Identify which cell holds the provided text, then report its (x, y) central coordinate. 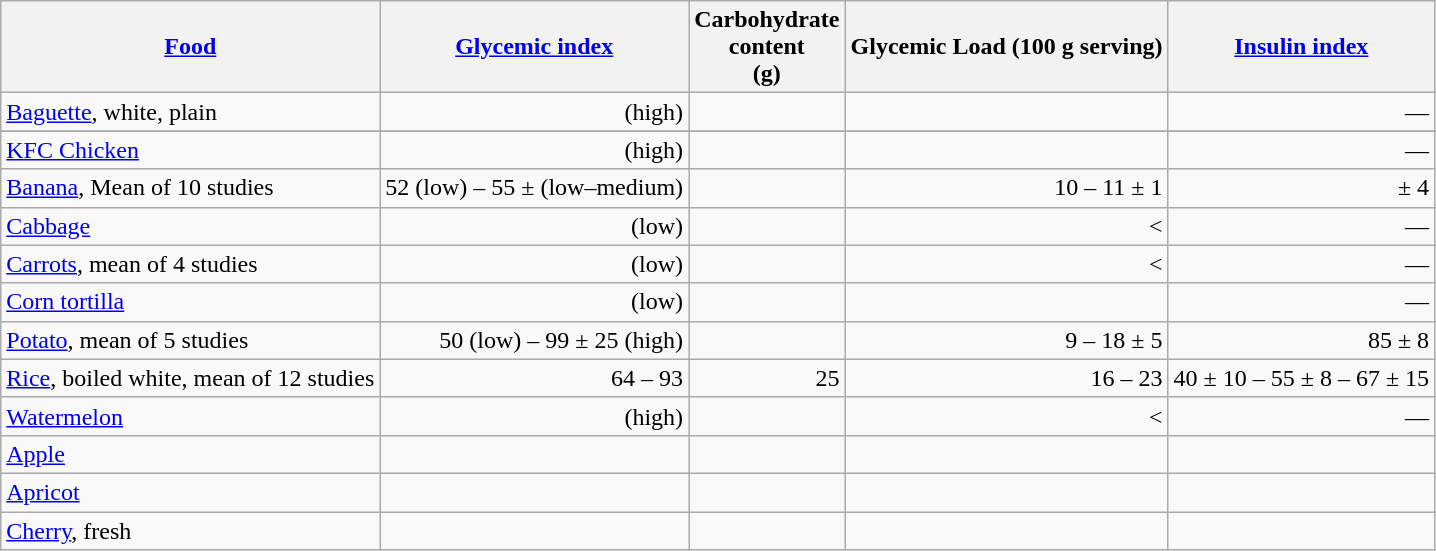
Potato, mean of 5 studies (190, 340)
KFC Chicken (190, 150)
16 – 23 (1006, 378)
Apple (190, 454)
Cabbage (190, 226)
10 – 11 ± 1 (1006, 188)
Food (190, 47)
Baguette, white, plain (190, 112)
Corn tortilla (190, 302)
Banana, Mean of 10 studies (190, 188)
Carbohydratecontent(g) (767, 47)
40 ± 10 – 55 ± 8 – 67 ± 15 (1302, 378)
25 (767, 378)
Insulin index (1302, 47)
85 ± 8 (1302, 340)
Glycemic index (534, 47)
Watermelon (190, 416)
Cherry, fresh (190, 531)
9 – 18 ± 5 (1006, 340)
± 4 (1302, 188)
Glycemic Load (100 g serving) (1006, 47)
64 – 93 (534, 378)
Rice, boiled white, mean of 12 studies (190, 378)
Apricot (190, 492)
52 (low) – 55 ± (low–medium) (534, 188)
Carrots, mean of 4 studies (190, 264)
50 (low) – 99 ± 25 (high) (534, 340)
